Locate the cell with the specified text and output its [X, Y] center coordinate. 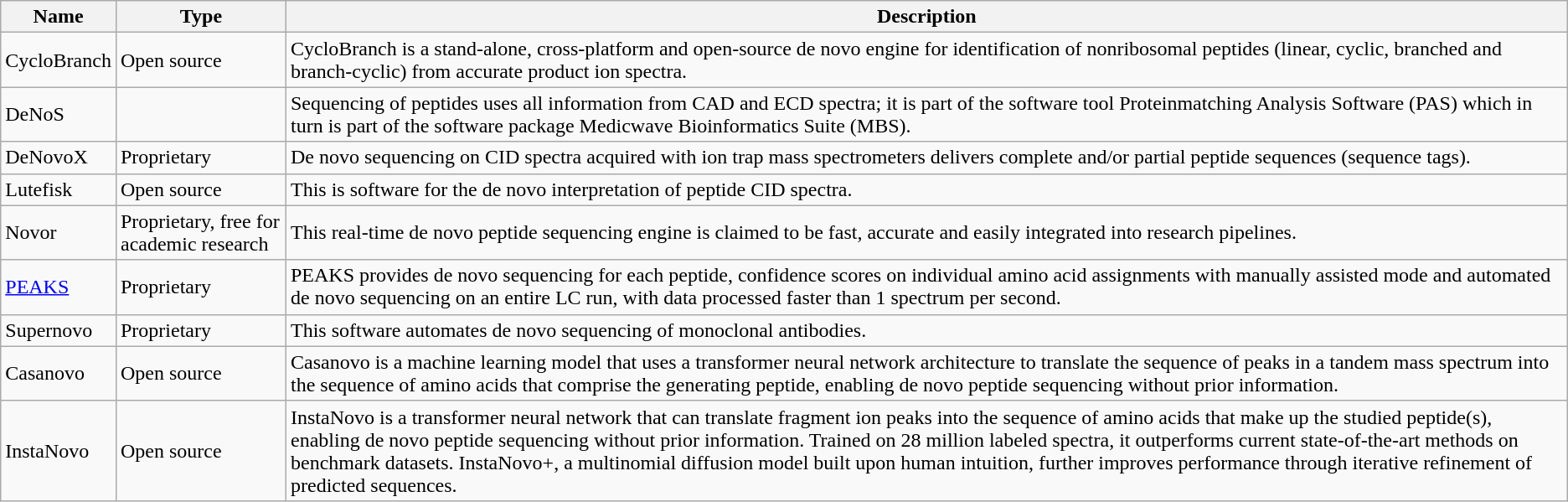
Novor [59, 233]
Type [201, 17]
Casanovo [59, 374]
CycloBranch [59, 60]
DeNovoX [59, 158]
Proprietary, free for academic research [201, 233]
Supernovo [59, 330]
De novo sequencing on CID spectra acquired with ion trap mass spectrometers delivers complete and/or partial peptide sequences (sequence tags). [926, 158]
PEAKS [59, 287]
This is software for the de novo interpretation of peptide CID spectra. [926, 189]
Name [59, 17]
InstaNovo [59, 451]
Lutefisk [59, 189]
This real-time de novo peptide sequencing engine is claimed to be fast, accurate and easily integrated into research pipelines. [926, 233]
This software automates de novo sequencing of monoclonal antibodies. [926, 330]
Description [926, 17]
DeNoS [59, 114]
